Locate the cell with the specified text and output its (X, Y) center coordinate. 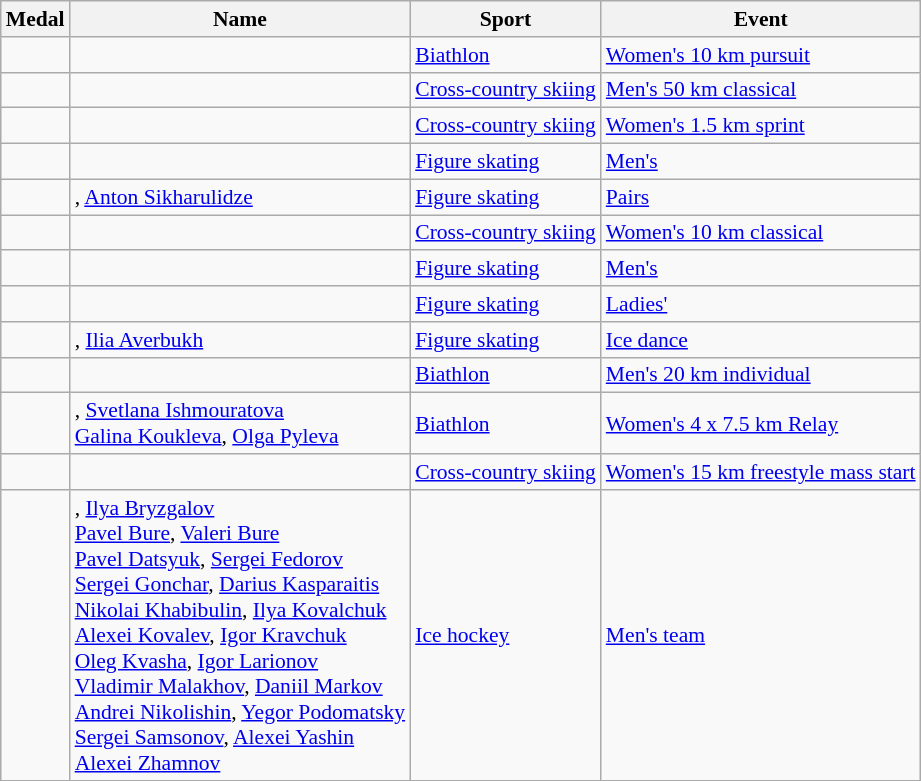
Women's 1.5 km sprint (761, 126)
Ladies' (761, 304)
, Svetlana Ishmouratova Galina Koukleva, Olga Pyleva (240, 424)
Women's 10 km pursuit (761, 55)
Medal (36, 19)
Ice dance (761, 340)
, Anton Sikharulidze (240, 197)
Women's 15 km freestyle mass start (761, 472)
Pairs (761, 197)
Women's 10 km classical (761, 233)
Event (761, 19)
Ice hockey (506, 636)
Sport (506, 19)
Men's team (761, 636)
Women's 4 x 7.5 km Relay (761, 424)
Men's 50 km classical (761, 90)
Name (240, 19)
Men's 20 km individual (761, 375)
, Ilia Averbukh (240, 340)
